From the cell containing the given text, extract its center point as (x, y) coordinate. 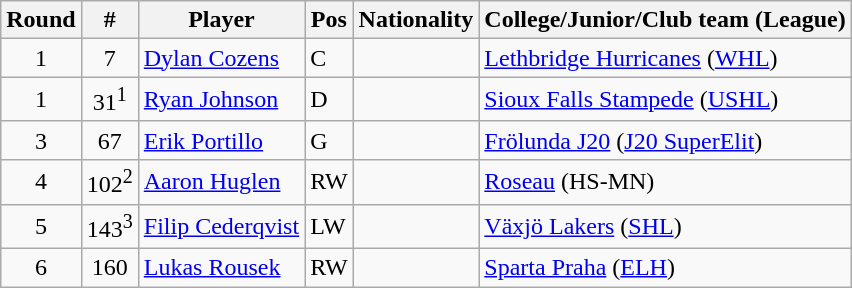
1433 (110, 226)
5 (41, 226)
6 (41, 268)
160 (110, 268)
Aaron Huglen (221, 182)
Pos (329, 20)
1022 (110, 182)
Roseau (HS-MN) (665, 182)
College/Junior/Club team (League) (665, 20)
Lethbridge Hurricanes (WHL) (665, 58)
Sparta Praha (ELH) (665, 268)
4 (41, 182)
D (329, 100)
Player (221, 20)
3 (41, 140)
7 (110, 58)
Lukas Rousek (221, 268)
Ryan Johnson (221, 100)
# (110, 20)
Växjö Lakers (SHL) (665, 226)
Erik Portillo (221, 140)
Frölunda J20 (J20 SuperElit) (665, 140)
311 (110, 100)
Nationality (416, 20)
Dylan Cozens (221, 58)
Filip Cederqvist (221, 226)
C (329, 58)
Round (41, 20)
G (329, 140)
LW (329, 226)
67 (110, 140)
Sioux Falls Stampede (USHL) (665, 100)
